Search for the cell housing the specified text and yield its [X, Y] center coordinate. 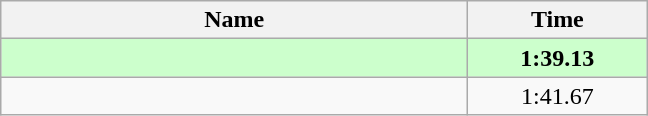
1:39.13 [558, 58]
Time [558, 20]
Name [234, 20]
1:41.67 [558, 96]
